Pinpoint the cell where the given text exists, returning its (X, Y) midpoint coordinate. 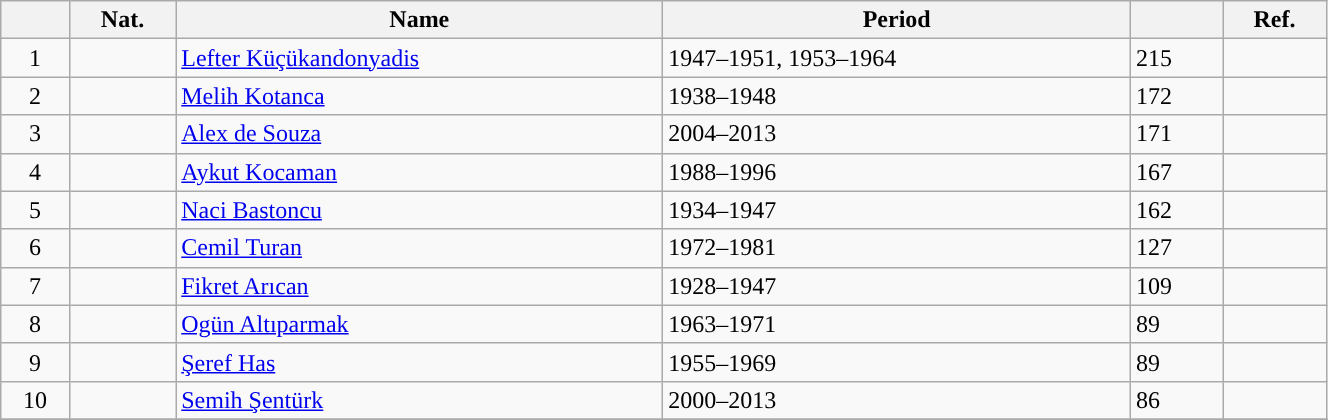
1988–1996 (897, 172)
1 (36, 58)
8 (36, 324)
1947–1951, 1953–1964 (897, 58)
Lefter Küçükandonyadis (420, 58)
Semih Şentürk (420, 400)
Fikret Arıcan (420, 286)
Şeref Has (420, 362)
172 (1177, 96)
2 (36, 96)
5 (36, 210)
86 (1177, 400)
Alex de Souza (420, 134)
7 (36, 286)
6 (36, 248)
Ref. (1275, 20)
2004–2013 (897, 134)
109 (1177, 286)
167 (1177, 172)
Period (897, 20)
Ogün Altıparmak (420, 324)
Naci Bastoncu (420, 210)
1963–1971 (897, 324)
Nat. (122, 20)
215 (1177, 58)
2000–2013 (897, 400)
Aykut Kocaman (420, 172)
1972–1981 (897, 248)
171 (1177, 134)
1938–1948 (897, 96)
Name (420, 20)
Cemil Turan (420, 248)
1928–1947 (897, 286)
Melih Kotanca (420, 96)
1955–1969 (897, 362)
1934–1947 (897, 210)
127 (1177, 248)
4 (36, 172)
9 (36, 362)
10 (36, 400)
162 (1177, 210)
3 (36, 134)
